Scan for the cell matching the given text and deliver its [x, y] coordinate at center. 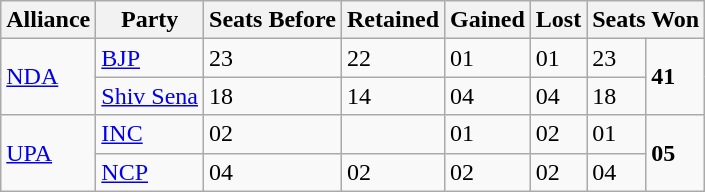
INC [150, 134]
Lost [558, 20]
Alliance [48, 20]
14 [392, 96]
BJP [150, 58]
Party [150, 20]
22 [392, 58]
NDA [48, 77]
Seats Won [646, 20]
UPA [48, 153]
Retained [392, 20]
Shiv Sena [150, 96]
05 [676, 153]
Seats Before [273, 20]
NCP [150, 172]
41 [676, 77]
Gained [488, 20]
